Search for the cell housing the specified text and yield its [x, y] center coordinate. 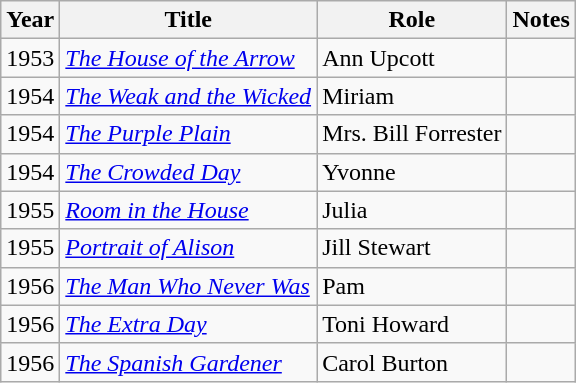
Title [188, 20]
1953 [30, 58]
Mrs. Bill Forrester [412, 134]
Year [30, 20]
The Spanish Gardener [188, 362]
Miriam [412, 96]
Room in the House [188, 210]
Yvonne [412, 172]
Pam [412, 286]
Toni Howard [412, 324]
The Man Who Never Was [188, 286]
Jill Stewart [412, 248]
The Extra Day [188, 324]
The Crowded Day [188, 172]
The Purple Plain [188, 134]
Notes [541, 20]
Portrait of Alison [188, 248]
The House of the Arrow [188, 58]
Role [412, 20]
Julia [412, 210]
Carol Burton [412, 362]
Ann Upcott [412, 58]
The Weak and the Wicked [188, 96]
